Return (x, y) of the center of cell containing provided text 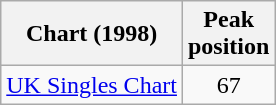
UK Singles Chart (92, 85)
67 (228, 85)
Peakposition (228, 34)
Chart (1998) (92, 34)
